Extract the [X, Y] coordinate from the center of the cell holding the provided text.  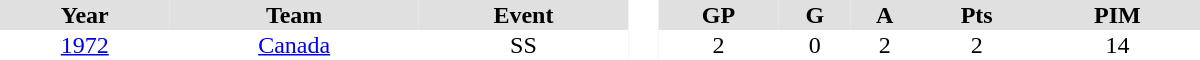
Canada [294, 45]
A [885, 15]
Year [85, 15]
1972 [85, 45]
Team [294, 15]
Event [524, 15]
PIM [1118, 15]
GP [718, 15]
Pts [976, 15]
14 [1118, 45]
0 [815, 45]
SS [524, 45]
G [815, 15]
